From the cell containing the given text, extract its center point as [X, Y] coordinate. 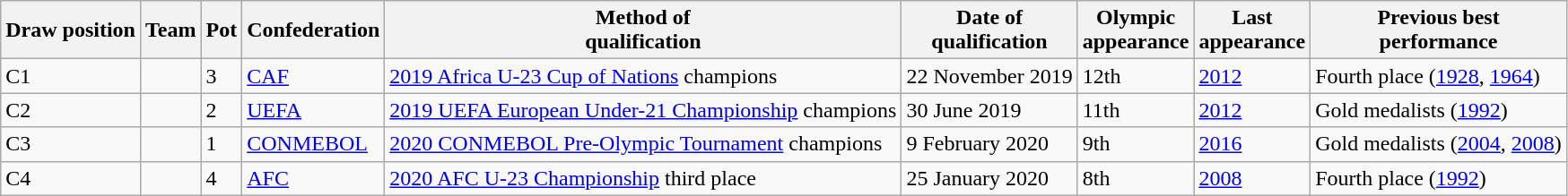
Olympicappearance [1136, 30]
Lastappearance [1252, 30]
C4 [71, 178]
22 November 2019 [989, 76]
2020 CONMEBOL Pre-Olympic Tournament champions [643, 144]
Gold medalists (1992) [1439, 110]
Gold medalists (2004, 2008) [1439, 144]
2019 UEFA European Under-21 Championship champions [643, 110]
C1 [71, 76]
3 [222, 76]
12th [1136, 76]
Confederation [314, 30]
4 [222, 178]
11th [1136, 110]
2020 AFC U-23 Championship third place [643, 178]
Team [170, 30]
1 [222, 144]
9 February 2020 [989, 144]
2019 Africa U-23 Cup of Nations champions [643, 76]
Method ofqualification [643, 30]
8th [1136, 178]
UEFA [314, 110]
CONMEBOL [314, 144]
25 January 2020 [989, 178]
C2 [71, 110]
30 June 2019 [989, 110]
Pot [222, 30]
Date ofqualification [989, 30]
Previous bestperformance [1439, 30]
CAF [314, 76]
2008 [1252, 178]
9th [1136, 144]
Draw position [71, 30]
C3 [71, 144]
AFC [314, 178]
2016 [1252, 144]
Fourth place (1928, 1964) [1439, 76]
Fourth place (1992) [1439, 178]
2 [222, 110]
